Pinpoint the cell where the given text exists, returning its [X, Y] midpoint coordinate. 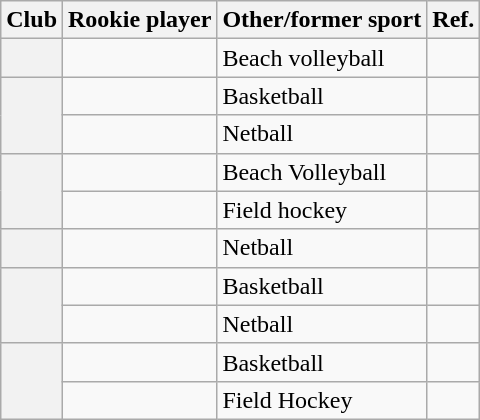
Other/former sport [322, 20]
Beach Volleyball [322, 172]
Beach volleyball [322, 58]
Ref. [454, 20]
Field Hockey [322, 400]
Field hockey [322, 210]
Rookie player [140, 20]
Club [32, 20]
